Scan for the cell matching the given text and deliver its [x, y] coordinate at center. 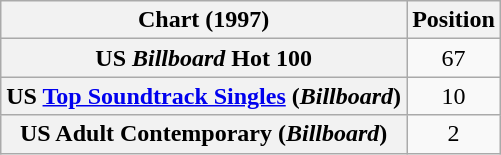
Position [454, 20]
2 [454, 134]
US Top Soundtrack Singles (Billboard) [204, 96]
US Adult Contemporary (Billboard) [204, 134]
10 [454, 96]
US Billboard Hot 100 [204, 58]
Chart (1997) [204, 20]
67 [454, 58]
